Scan for the cell matching the given text and deliver its (x, y) coordinate at center. 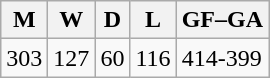
W (72, 20)
L (153, 20)
M (24, 20)
116 (153, 58)
D (112, 20)
60 (112, 58)
414-399 (222, 58)
303 (24, 58)
127 (72, 58)
GF–GA (222, 20)
